Identify which cell holds the provided text, then report its [X, Y] central coordinate. 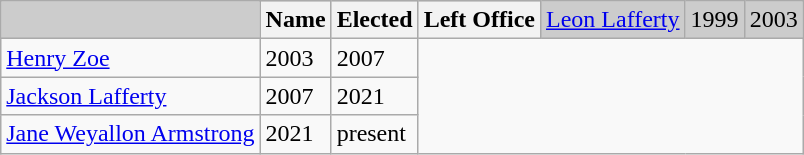
Name [296, 20]
1999 [714, 20]
Elected [374, 20]
Leon Lafferty [612, 20]
Left Office [479, 20]
Henry Zoe [130, 58]
Jane Weyallon Armstrong [130, 134]
Jackson Lafferty [130, 96]
present [374, 134]
